Pinpoint the cell where the given text exists, returning its (X, Y) midpoint coordinate. 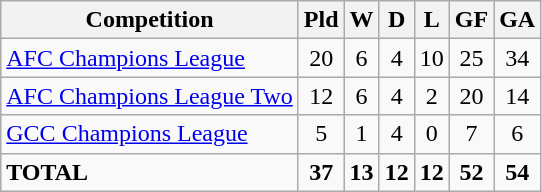
54 (518, 172)
AFC Champions League Two (150, 96)
34 (518, 58)
2 (432, 96)
W (362, 20)
5 (321, 134)
Pld (321, 20)
GCC Champions League (150, 134)
AFC Champions League (150, 58)
1 (362, 134)
D (396, 20)
0 (432, 134)
GA (518, 20)
37 (321, 172)
7 (471, 134)
14 (518, 96)
GF (471, 20)
10 (432, 58)
L (432, 20)
TOTAL (150, 172)
Competition (150, 20)
52 (471, 172)
25 (471, 58)
13 (362, 172)
